Return the (x, y) coordinate for the center point of the cell that contains the specified text.  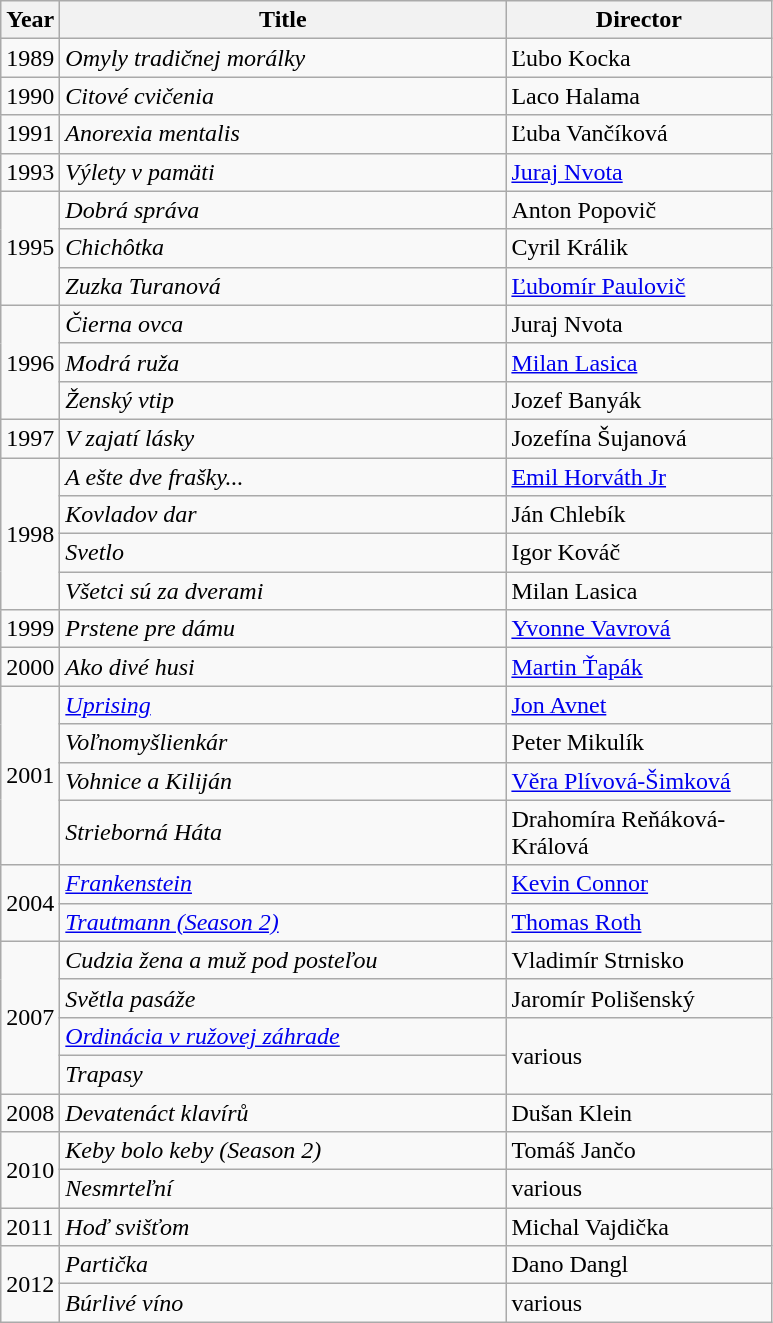
1989 (30, 58)
Igor Kováč (639, 553)
Anorexia mentalis (283, 134)
Voľnomyšlienkár (283, 743)
Kovladov dar (283, 515)
Zuzka Turanová (283, 286)
1996 (30, 362)
1998 (30, 534)
Title (283, 20)
Martin Ťapák (639, 667)
Drahomíra Reňáková-Králová (639, 832)
2010 (30, 1170)
Čierna ovca (283, 324)
Búrlivé víno (283, 1303)
Výlety v pamäti (283, 172)
Director (639, 20)
Uprising (283, 705)
Světla pasáže (283, 998)
Tomáš Jančo (639, 1151)
2008 (30, 1113)
Ján Chlebík (639, 515)
Všetci sú za dverami (283, 591)
1995 (30, 248)
Jaromír Polišenský (639, 998)
Cudzia žena a muž pod posteľou (283, 960)
Citové cvičenia (283, 96)
1993 (30, 172)
Frankenstein (283, 884)
Peter Mikulík (639, 743)
Cyril Králik (639, 248)
Michal Vajdička (639, 1227)
2001 (30, 776)
Jon Avnet (639, 705)
Ordinácia v ružovej záhrade (283, 1036)
Strieborná Háta (283, 832)
Jozefína Šujanová (639, 438)
Ako divé husi (283, 667)
Ženský vtip (283, 400)
Dobrá správa (283, 210)
Dušan Klein (639, 1113)
1997 (30, 438)
Devatenáct klavírů (283, 1113)
Věra Plívová-Šimková (639, 781)
Ľubo Kocka (639, 58)
2004 (30, 903)
Dano Dangl (639, 1265)
Anton Popovič (639, 210)
Emil Horváth Jr (639, 477)
Vladimír Strnisko (639, 960)
Laco Halama (639, 96)
Chichôtka (283, 248)
Keby bolo keby (Season 2) (283, 1151)
2012 (30, 1284)
Jozef Banyák (639, 400)
1990 (30, 96)
2000 (30, 667)
Nesmrteľní (283, 1189)
1999 (30, 629)
2007 (30, 1017)
Svetlo (283, 553)
Kevin Connor (639, 884)
Modrá ruža (283, 362)
Partička (283, 1265)
Thomas Roth (639, 922)
Vohnice a Kiliján (283, 781)
Trautmann (Season 2) (283, 922)
A ešte dve frašky... (283, 477)
Trapasy (283, 1074)
Hoď svišťom (283, 1227)
Prstene pre dámu (283, 629)
Omyly tradičnej morálky (283, 58)
Ľuba Vančíková (639, 134)
1991 (30, 134)
2011 (30, 1227)
V zajatí lásky (283, 438)
Year (30, 20)
Ľubomír Paulovič (639, 286)
Yvonne Vavrová (639, 629)
